Determine the [x, y] coordinate at the center of the cell enclosing the given text.  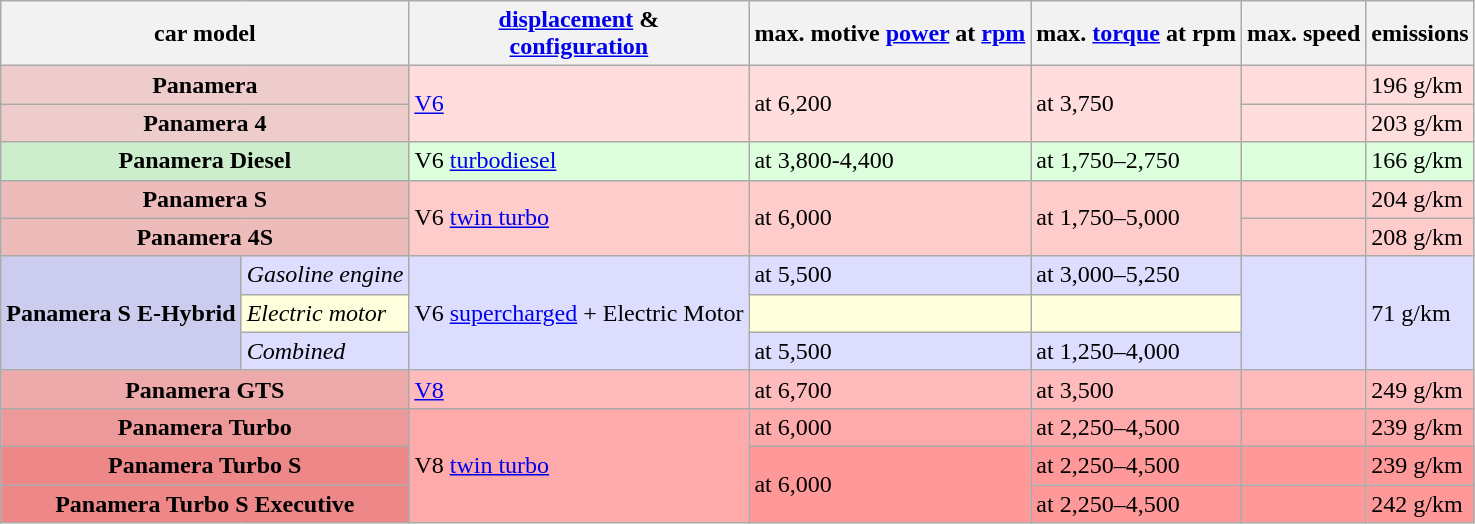
Panamera S [205, 199]
V6 supercharged + Electric Motor [579, 313]
car model [205, 34]
Panamera 4 [205, 123]
249 g/km [1420, 389]
at 3,000–5,250 [1136, 275]
V8 twin turbo [579, 465]
V8 [579, 389]
at 1,250–4,000 [1136, 351]
Panamera 4S [205, 237]
Panamera [205, 85]
max. torque at rpm [1136, 34]
Panamera Turbo [205, 427]
196 g/km [1420, 85]
Electric motor [325, 313]
Combined [325, 351]
242 g/km [1420, 503]
Panamera Turbo S Executive [205, 503]
208 g/km [1420, 237]
71 g/km [1420, 313]
max. speed [1303, 34]
displacement &configuration [579, 34]
at 6,200 [890, 104]
V6 turbodiesel [579, 161]
at 3,800-4,400 [890, 161]
166 g/km [1420, 161]
V6 [579, 104]
203 g/km [1420, 123]
Panamera GTS [205, 389]
at 1,750–2,750 [1136, 161]
max. motive power at rpm [890, 34]
at 3,500 [1136, 389]
Panamera Diesel [205, 161]
V6 twin turbo [579, 218]
Panamera Turbo S [205, 465]
at 1,750–5,000 [1136, 218]
204 g/km [1420, 199]
Gasoline engine [325, 275]
at 3,750 [1136, 104]
Panamera S E-Hybrid [121, 313]
emissions [1420, 34]
at 6,700 [890, 389]
